Return the (x, y) coordinate for the center point of the cell that contains the specified text.  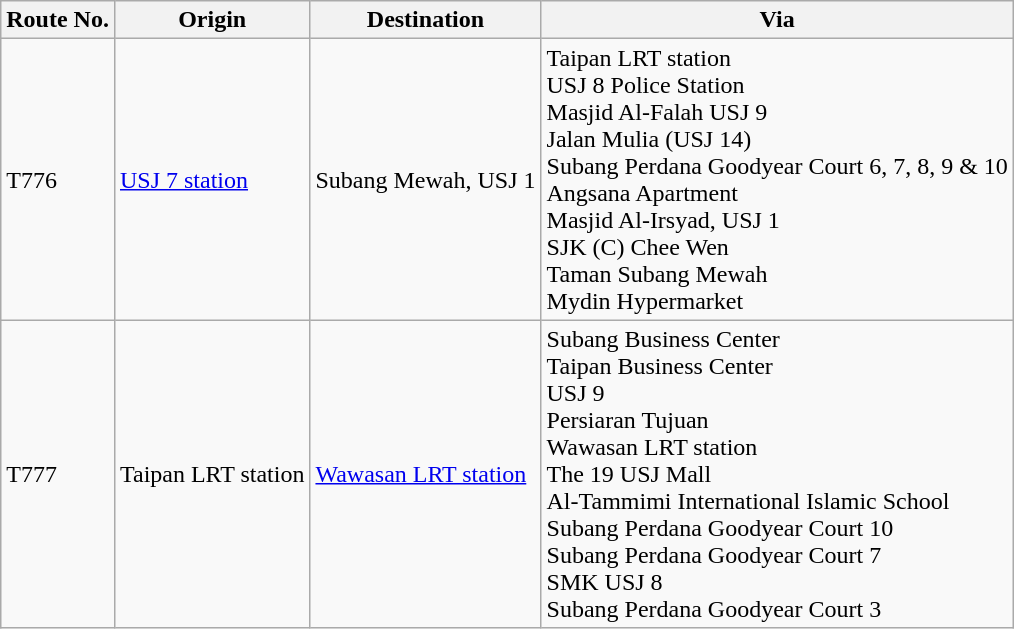
Origin (212, 20)
Wawasan LRT station (426, 474)
T777 (58, 474)
Destination (426, 20)
Via (777, 20)
T776 (58, 180)
Subang Mewah, USJ 1 (426, 180)
Route No. (58, 20)
Taipan LRT station (212, 474)
USJ 7 station (212, 180)
